Identify which cell holds the provided text, then report its (X, Y) central coordinate. 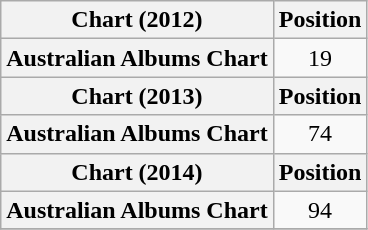
Chart (2013) (137, 96)
Chart (2014) (137, 172)
Chart (2012) (137, 20)
19 (320, 58)
94 (320, 210)
74 (320, 134)
